Return (x, y) of the center of cell containing provided text 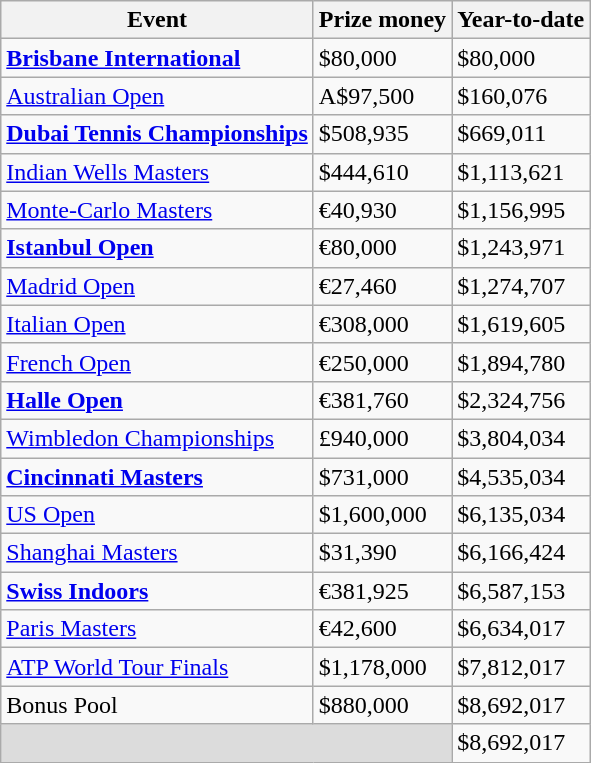
$31,390 (382, 553)
Dubai Tennis Championships (158, 134)
€42,600 (382, 629)
$6,135,034 (521, 515)
$1,894,780 (521, 362)
$160,076 (521, 96)
Event (158, 20)
Bonus Pool (158, 705)
$444,610 (382, 172)
ATP World Tour Finals (158, 667)
Italian Open (158, 324)
$6,587,153 (521, 591)
Monte-Carlo Masters (158, 210)
Australian Open (158, 96)
€40,930 (382, 210)
French Open (158, 362)
€381,925 (382, 591)
Madrid Open (158, 286)
$1,619,605 (521, 324)
€381,760 (382, 400)
$731,000 (382, 477)
Cincinnati Masters (158, 477)
$1,243,971 (521, 248)
A$97,500 (382, 96)
$7,812,017 (521, 667)
Halle Open (158, 400)
€27,460 (382, 286)
$2,324,756 (521, 400)
€308,000 (382, 324)
$1,178,000 (382, 667)
$669,011 (521, 134)
$6,634,017 (521, 629)
Istanbul Open (158, 248)
$3,804,034 (521, 438)
Prize money (382, 20)
$880,000 (382, 705)
Paris Masters (158, 629)
Swiss Indoors (158, 591)
Shanghai Masters (158, 553)
Brisbane International (158, 58)
$508,935 (382, 134)
US Open (158, 515)
$6,166,424 (521, 553)
Wimbledon Championships (158, 438)
$1,600,000 (382, 515)
Year-to-date (521, 20)
£940,000 (382, 438)
$1,113,621 (521, 172)
$1,274,707 (521, 286)
$4,535,034 (521, 477)
Indian Wells Masters (158, 172)
$1,156,995 (521, 210)
€80,000 (382, 248)
€250,000 (382, 362)
